Return (x, y) of the center of cell containing provided text 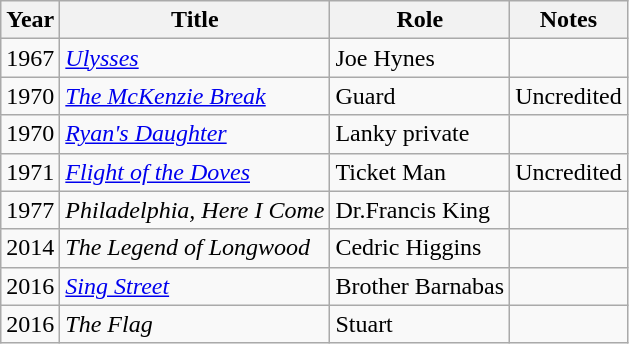
Sing Street (195, 286)
Lanky private (420, 134)
1971 (30, 172)
Guard (420, 96)
Notes (569, 20)
Title (195, 20)
Ticket Man (420, 172)
Joe Hynes (420, 58)
Ulysses (195, 58)
Philadelphia, Here I Come (195, 210)
Flight of the Doves (195, 172)
Cedric Higgins (420, 248)
Role (420, 20)
Dr.Francis King (420, 210)
The McKenzie Break (195, 96)
The Flag (195, 324)
The Legend of Longwood (195, 248)
Brother Barnabas (420, 286)
Stuart (420, 324)
2014 (30, 248)
1967 (30, 58)
Ryan's Daughter (195, 134)
1977 (30, 210)
Year (30, 20)
